Capture the cell that displays the provided text and extract its [x, y] central coordinate. 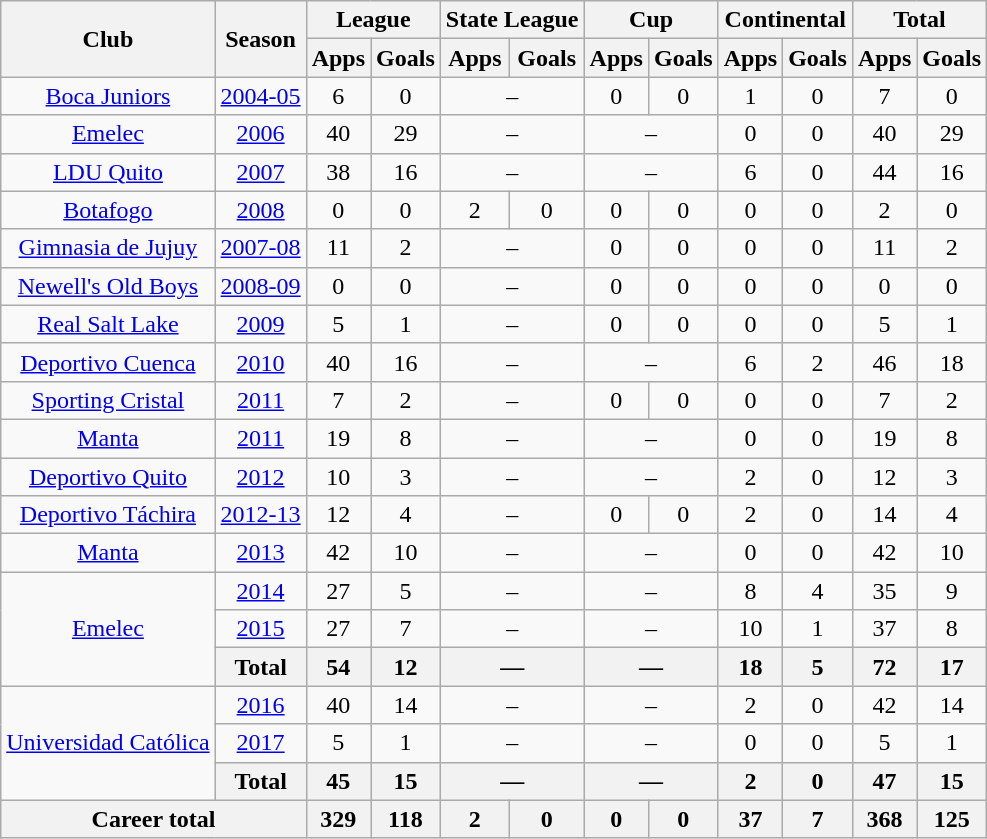
2004-05 [260, 96]
38 [338, 172]
47 [884, 781]
Botafogo [108, 210]
Boca Juniors [108, 96]
2007-08 [260, 248]
Deportivo Quito [108, 477]
2006 [260, 134]
2014 [260, 591]
368 [884, 819]
League [373, 20]
Continental [785, 20]
State League [512, 20]
2012 [260, 477]
2016 [260, 705]
Newell's Old Boys [108, 286]
2008 [260, 210]
Cup [651, 20]
2009 [260, 324]
LDU Quito [108, 172]
Career total [154, 819]
45 [338, 781]
Sporting Cristal [108, 400]
46 [884, 362]
72 [884, 667]
17 [952, 667]
2015 [260, 629]
2007 [260, 172]
329 [338, 819]
44 [884, 172]
9 [952, 591]
Real Salt Lake [108, 324]
54 [338, 667]
Deportivo Cuenca [108, 362]
125 [952, 819]
35 [884, 591]
Universidad Católica [108, 743]
118 [406, 819]
2008-09 [260, 286]
2017 [260, 743]
Gimnasia de Jujuy [108, 248]
Club [108, 39]
Season [260, 39]
2012-13 [260, 515]
2013 [260, 553]
Deportivo Táchira [108, 515]
2010 [260, 362]
